Find where the given text appears and provide that cell's center as (X, Y) coordinate. 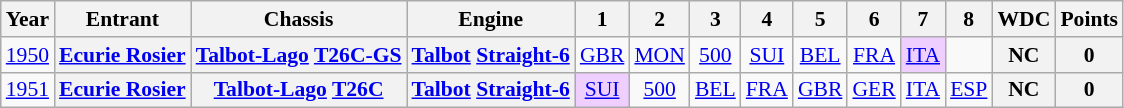
4 (767, 19)
3 (716, 19)
7 (923, 19)
Talbot-Lago T26C-GS (299, 55)
5 (820, 19)
MON (660, 55)
1 (602, 19)
ESP (968, 90)
6 (874, 19)
Year (28, 19)
GER (874, 90)
Points (1089, 19)
WDC (1024, 19)
1950 (28, 55)
8 (968, 19)
1951 (28, 90)
2 (660, 19)
Entrant (122, 19)
Chassis (299, 19)
Talbot-Lago T26C (299, 90)
Engine (491, 19)
